Output the [x, y] coordinate of the center of the cell containing the given text.  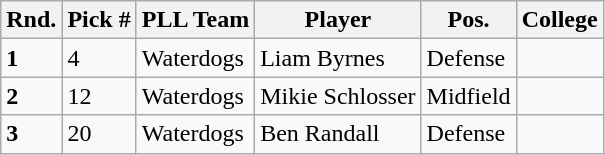
Rnd. [32, 20]
Pick # [99, 20]
Mikie Schlosser [338, 96]
2 [32, 96]
Midfield [468, 96]
PLL Team [195, 20]
Player [338, 20]
12 [99, 96]
1 [32, 58]
4 [99, 58]
College [560, 20]
3 [32, 134]
Ben Randall [338, 134]
20 [99, 134]
Liam Byrnes [338, 58]
Pos. [468, 20]
